Determine the (X, Y) coordinate at the center of the cell enclosing the given text.  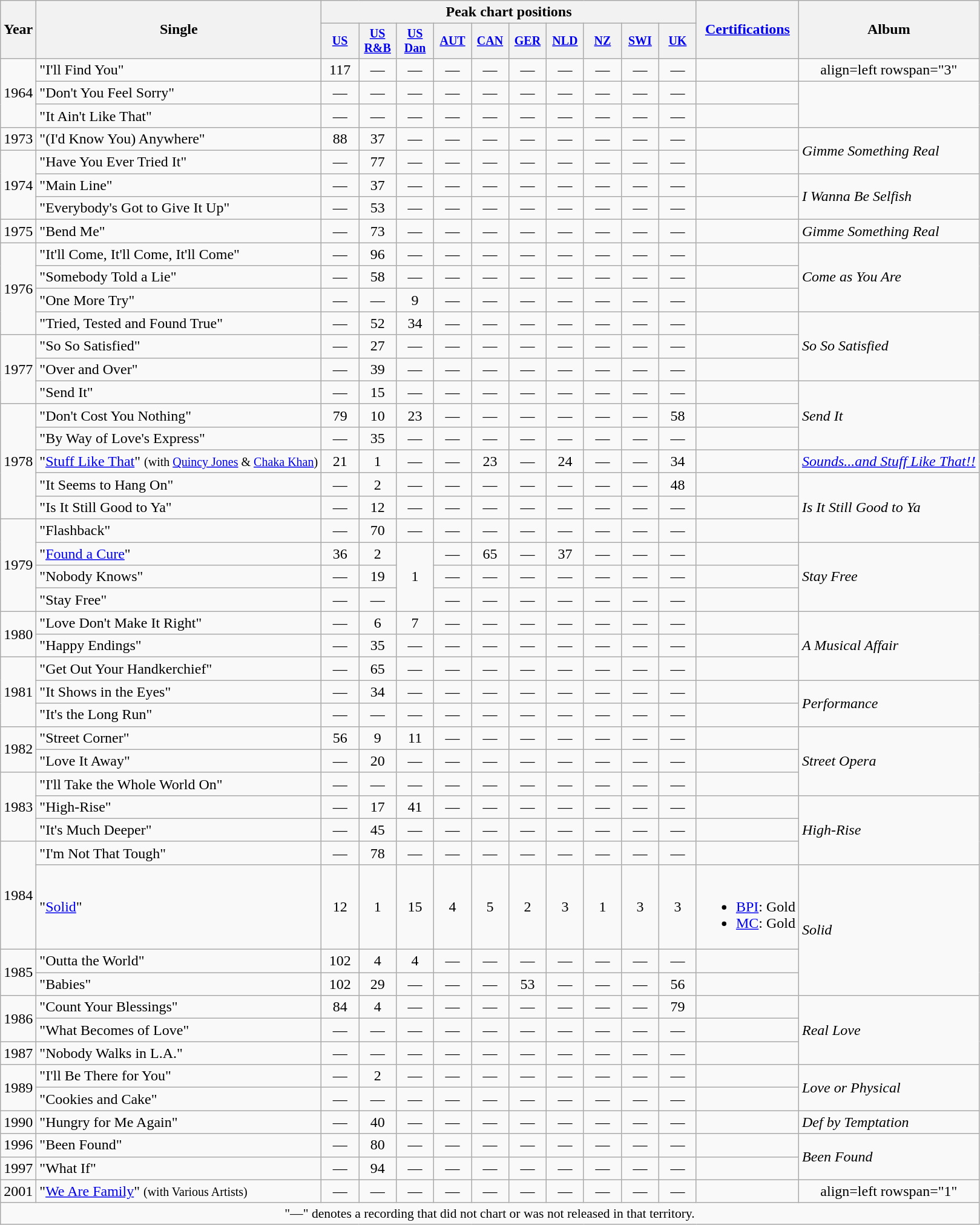
20 (378, 761)
NLD (565, 41)
1984 (18, 895)
NZ (602, 41)
24 (565, 461)
1990 (18, 1122)
"High-Rise" (179, 807)
"We Are Family" (with Various Artists) (179, 1191)
"What Becomes of Love" (179, 1030)
"Cookies and Cake" (179, 1099)
"It's the Long Run" (179, 715)
"Nobody Knows" (179, 577)
1964 (18, 93)
Been Found (889, 1157)
"Flashback" (179, 531)
1974 (18, 185)
"Outta the World" (179, 961)
1973 (18, 139)
1985 (18, 973)
117 (340, 70)
Peak chart positions (509, 12)
94 (378, 1168)
1982 (18, 749)
41 (415, 807)
48 (677, 484)
1977 (18, 369)
78 (378, 853)
"I'm Not That Tough" (179, 853)
40 (378, 1122)
29 (378, 984)
7 (415, 623)
Is It Still Good to Ya (889, 507)
"Stay Free" (179, 600)
A Musical Affair (889, 646)
GER (528, 41)
2001 (18, 1191)
Real Love (889, 1030)
1983 (18, 807)
Send It (889, 415)
1986 (18, 1019)
1978 (18, 461)
5 (490, 907)
Sounds...and Stuff Like That!! (889, 461)
align=left rowspan="1" (889, 1191)
"Street Corner" (179, 738)
"It Ain't Like That" (179, 116)
"Found a Cure" (179, 554)
27 (378, 346)
88 (340, 139)
"I'll Take the Whole World On" (179, 784)
"Been Found" (179, 1145)
USDan (415, 41)
Certifications (747, 30)
High-Rise (889, 830)
1996 (18, 1145)
Album (889, 30)
"Over and Over" (179, 369)
45 (378, 830)
1981 (18, 692)
Come as You Are (889, 277)
"Stuff Like That" (with Quincy Jones & Chaka Khan) (179, 461)
73 (378, 231)
19 (378, 577)
"Tried, Tested and Found True" (179, 323)
BPI: GoldMC: Gold (747, 907)
"Don't You Feel Sorry" (179, 93)
"Everybody's Got to Give It Up" (179, 208)
Stay Free (889, 577)
"—" denotes a recording that did not chart or was not released in that territory. (490, 1214)
"Babies" (179, 984)
"Happy Endings" (179, 646)
"It Shows in the Eyes" (179, 692)
"I'll Be There for You" (179, 1076)
So So Satisfied (889, 346)
17 (378, 807)
UK (677, 41)
1980 (18, 634)
"Bend Me" (179, 231)
84 (340, 1007)
1987 (18, 1053)
"Main Line" (179, 185)
"One More Try" (179, 300)
"It's Much Deeper" (179, 830)
1989 (18, 1088)
"Is It Still Good to Ya" (179, 507)
"Nobody Walks in L.A." (179, 1053)
align=left rowspan="3" (889, 70)
96 (378, 254)
US (340, 41)
"Solid" (179, 907)
Single (179, 30)
"Count Your Blessings" (179, 1007)
1975 (18, 231)
"Get Out Your Handkerchief" (179, 669)
"Love It Away" (179, 761)
AUT (453, 41)
"It Seems to Hang On" (179, 484)
Def by Temptation (889, 1122)
"It'll Come, It'll Come, It'll Come" (179, 254)
36 (340, 554)
80 (378, 1145)
Love or Physical (889, 1088)
39 (378, 369)
Solid (889, 930)
1976 (18, 289)
1979 (18, 565)
"(I'd Know You) Anywhere" (179, 139)
"Have You Ever Tried It" (179, 162)
"So So Satisfied" (179, 346)
"Hungry for Me Again" (179, 1122)
I Wanna Be Selfish (889, 197)
21 (340, 461)
"What If" (179, 1168)
SWI (640, 41)
10 (378, 415)
"Somebody Told a Lie" (179, 277)
"By Way of Love's Express" (179, 438)
USR&B (378, 41)
Year (18, 30)
77 (378, 162)
1997 (18, 1168)
"I'll Find You" (179, 70)
52 (378, 323)
Performance (889, 703)
11 (415, 738)
6 (378, 623)
70 (378, 531)
Street Opera (889, 761)
"Don't Cost You Nothing" (179, 415)
"Love Don't Make It Right" (179, 623)
"Send It" (179, 392)
CAN (490, 41)
